For the text-containing cell, return its midpoint in (x, y) coordinate format. 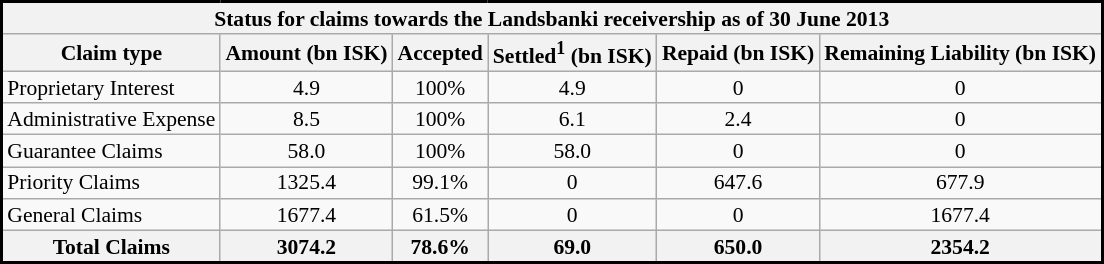
Settled1 (bn ISK) (572, 52)
Total Claims (112, 246)
61.5% (440, 215)
Status for claims towards the Landsbanki receivership as of 30 June 2013 (552, 18)
Proprietary Interest (112, 88)
Guarantee Claims (112, 151)
1325.4 (306, 183)
2354.2 (960, 246)
3074.2 (306, 246)
2.4 (738, 120)
99.1% (440, 183)
Priority Claims (112, 183)
Administrative Expense (112, 120)
Repaid (bn ISK) (738, 52)
6.1 (572, 120)
Accepted (440, 52)
8.5 (306, 120)
69.0 (572, 246)
677.9 (960, 183)
78.6% (440, 246)
Amount (bn ISK) (306, 52)
Claim type (112, 52)
647.6 (738, 183)
650.0 (738, 246)
Remaining Liability (bn ISK) (960, 52)
General Claims (112, 215)
